Capture the cell that displays the provided text and extract its (x, y) central coordinate. 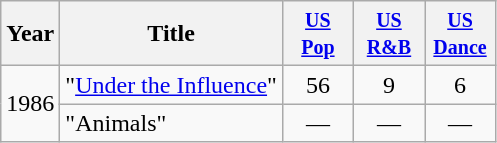
USDance (460, 34)
6 (460, 85)
USR&B (388, 34)
USPop (318, 34)
9 (388, 85)
"Under the Influence" (172, 85)
Year (30, 34)
"Animals" (172, 123)
56 (318, 85)
1986 (30, 104)
Title (172, 34)
